Search for the cell housing the specified text and yield its [X, Y] center coordinate. 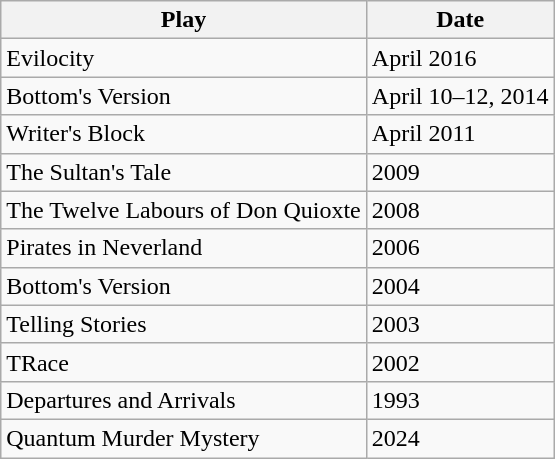
2003 [460, 324]
2009 [460, 172]
2002 [460, 362]
2024 [460, 438]
2004 [460, 286]
Play [184, 20]
The Twelve Labours of Don Quioxte [184, 210]
Evilocity [184, 58]
1993 [460, 400]
April 2016 [460, 58]
2008 [460, 210]
2006 [460, 248]
The Sultan's Tale [184, 172]
April 10–12, 2014 [460, 96]
Telling Stories [184, 324]
Quantum Murder Mystery [184, 438]
Date [460, 20]
April 2011 [460, 134]
Pirates in Neverland [184, 248]
TRace [184, 362]
Departures and Arrivals [184, 400]
Writer's Block [184, 134]
